Output the [X, Y] coordinate of the center of the cell containing the given text.  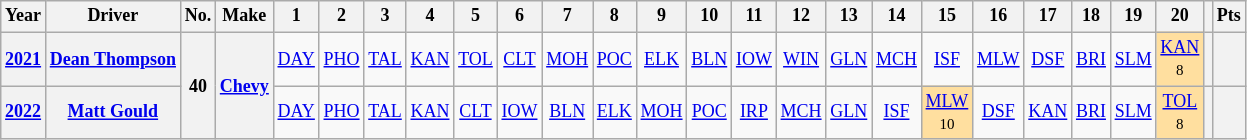
6 [520, 16]
9 [662, 16]
16 [998, 16]
15 [946, 16]
MLW [998, 59]
11 [754, 16]
3 [385, 16]
19 [1133, 16]
12 [801, 16]
2 [342, 16]
17 [1048, 16]
MLW10 [946, 113]
IRP [754, 113]
4 [430, 16]
7 [568, 16]
1 [296, 16]
KAN8 [1180, 59]
Matt Gould [112, 113]
Chevy [244, 86]
TOL [476, 59]
Dean Thompson [112, 59]
Year [24, 16]
WIN [801, 59]
14 [897, 16]
13 [849, 16]
20 [1180, 16]
2022 [24, 113]
5 [476, 16]
10 [710, 16]
Pts [1228, 16]
18 [1092, 16]
40 [198, 86]
Make [244, 16]
No. [198, 16]
TOL8 [1180, 113]
8 [614, 16]
Driver [112, 16]
2021 [24, 59]
